Scan for the cell matching the given text and deliver its [X, Y] coordinate at center. 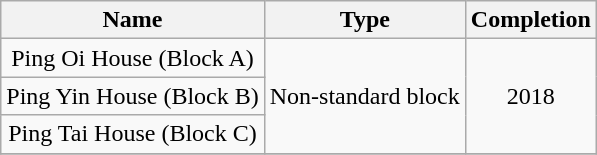
Completion [530, 20]
Non-standard block [364, 96]
Ping Yin House (Block B) [133, 96]
Type [364, 20]
Ping Oi House (Block A) [133, 58]
Ping Tai House (Block C) [133, 134]
2018 [530, 96]
Name [133, 20]
